Locate the cell with the specified text and output its (X, Y) center coordinate. 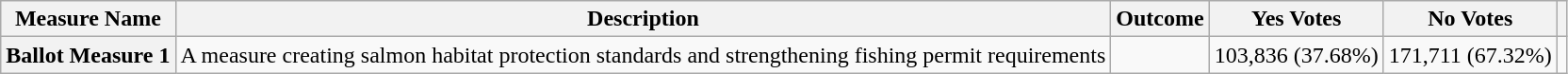
103,836 (37.68%) (1297, 55)
Description (643, 19)
171,711 (67.32%) (1470, 55)
Outcome (1160, 19)
Measure Name (89, 19)
A measure creating salmon habitat protection standards and strengthening fishing permit requirements (643, 55)
Yes Votes (1297, 19)
No Votes (1470, 19)
Ballot Measure 1 (89, 55)
